Determine the [X, Y] coordinate at the center of the cell enclosing the given text.  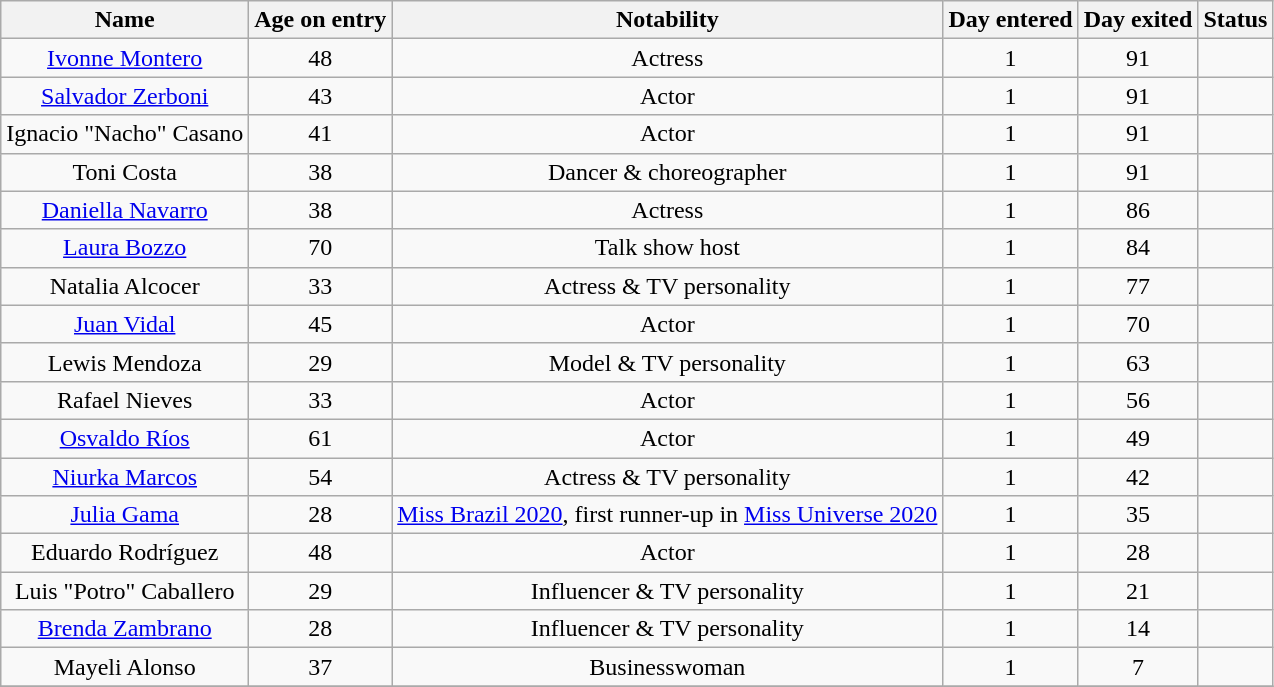
56 [1138, 400]
61 [320, 438]
45 [320, 324]
Luis "Potro" Caballero [125, 591]
21 [1138, 591]
Name [125, 20]
Ignacio "Nacho" Casano [125, 134]
77 [1138, 286]
Laura Bozzo [125, 248]
7 [1138, 667]
Day entered [1010, 20]
Mayeli Alonso [125, 667]
63 [1138, 362]
Notability [668, 20]
Julia Gama [125, 515]
Niurka Marcos [125, 477]
Rafael Nieves [125, 400]
Ivonne Montero [125, 58]
42 [1138, 477]
41 [320, 134]
Day exited [1138, 20]
Brenda Zambrano [125, 629]
Dancer & choreographer [668, 172]
86 [1138, 210]
43 [320, 96]
37 [320, 667]
Salvador Zerboni [125, 96]
Osvaldo Ríos [125, 438]
84 [1138, 248]
54 [320, 477]
Businesswoman [668, 667]
Model & TV personality [668, 362]
Talk show host [668, 248]
Natalia Alcocer [125, 286]
Miss Brazil 2020, first runner-up in Miss Universe 2020 [668, 515]
Juan Vidal [125, 324]
Eduardo Rodríguez [125, 553]
Daniella Navarro [125, 210]
49 [1138, 438]
Age on entry [320, 20]
35 [1138, 515]
Status [1236, 20]
14 [1138, 629]
Lewis Mendoza [125, 362]
Toni Costa [125, 172]
